Pinpoint the cell where the given text exists, returning its (X, Y) midpoint coordinate. 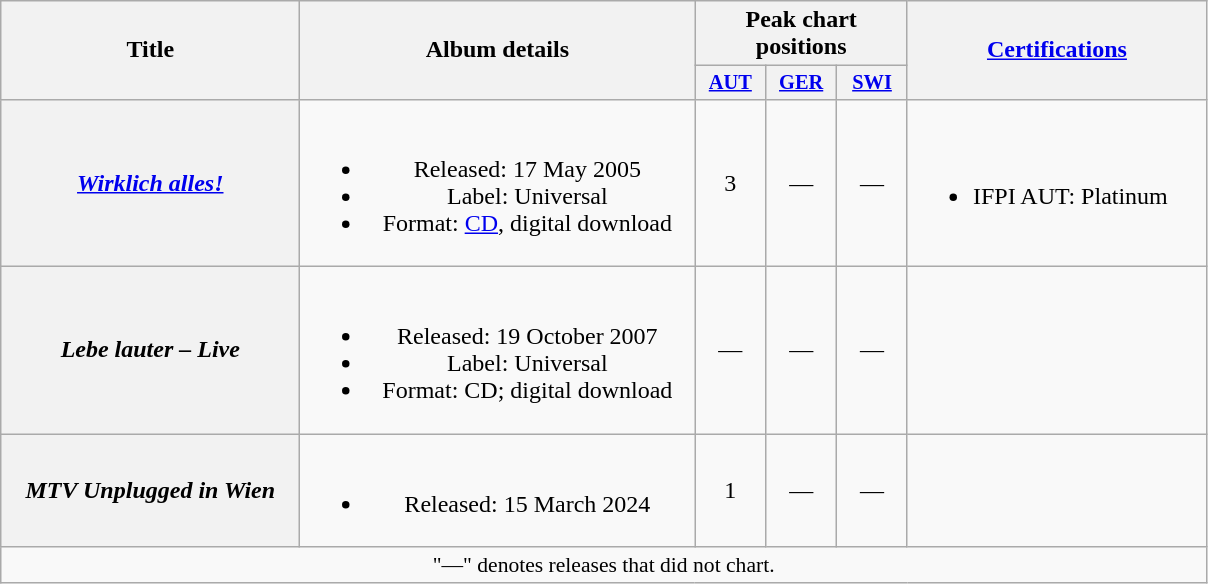
Peak chart positions (802, 34)
Title (150, 50)
Released: 15 March 2024 (498, 490)
SWI (872, 83)
Lebe lauter – Live (150, 350)
IFPI AUT: Platinum (1056, 182)
Album details (498, 50)
Certifications (1056, 50)
Wirklich alles! (150, 182)
1 (730, 490)
Released: 17 May 2005Label: UniversalFormat: CD, digital download (498, 182)
MTV Unplugged in Wien (150, 490)
GER (802, 83)
"—" denotes releases that did not chart. (604, 565)
3 (730, 182)
AUT (730, 83)
Released: 19 October 2007Label: UniversalFormat: CD; digital download (498, 350)
